Pinpoint the cell where the given text exists, returning its (x, y) midpoint coordinate. 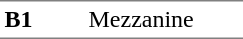
Mezzanine (164, 20)
B1 (42, 20)
